Output the [x, y] coordinate of the center of the cell containing the given text.  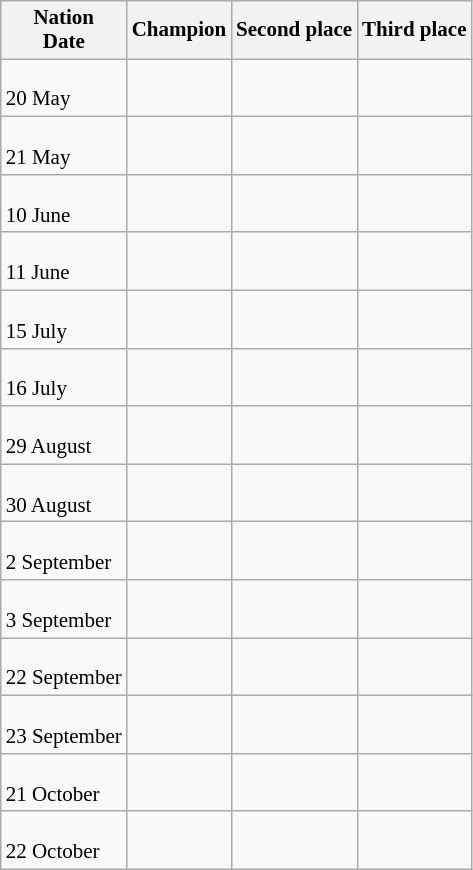
15 July [64, 319]
Champion [179, 30]
Third place [414, 30]
3 September [64, 609]
23 September [64, 724]
22 September [64, 667]
29 August [64, 435]
30 August [64, 493]
10 June [64, 203]
22 October [64, 840]
21 May [64, 146]
16 July [64, 377]
21 October [64, 782]
Nation Date [64, 30]
2 September [64, 551]
Second place [294, 30]
20 May [64, 88]
11 June [64, 261]
